Search for the cell housing the specified text and yield its (X, Y) center coordinate. 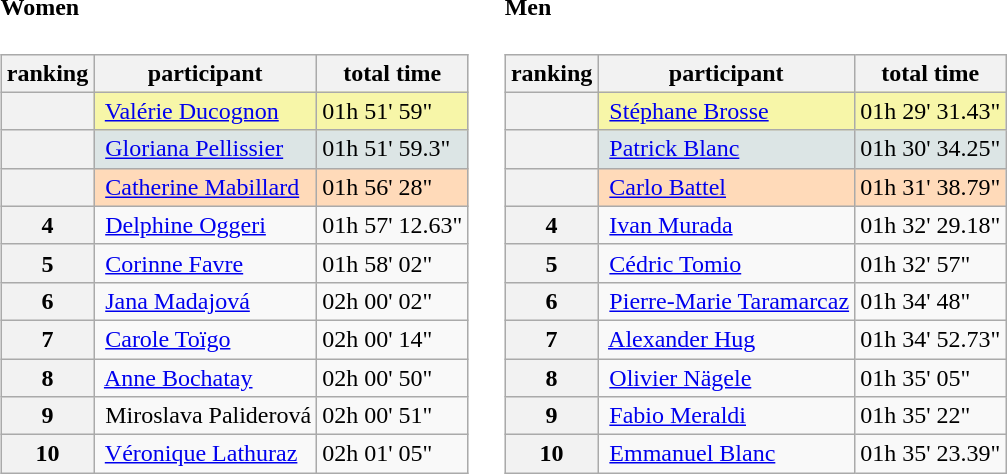
Jana Madajová (206, 301)
Catherine Mabillard (206, 187)
01h 35' 22" (930, 416)
01h 35' 05" (930, 378)
Patrick Blanc (726, 149)
Alexander Hug (726, 339)
01h 31' 38.79" (930, 187)
Valérie Ducognon (206, 111)
Carlo Battel (726, 187)
Anne Bochatay (206, 378)
Ivan Murada (726, 225)
01h 32' 57" (930, 263)
Stéphane Brosse (726, 111)
Pierre-Marie Taramarcaz (726, 301)
Delphine Oggeri (206, 225)
Gloriana Pellissier (206, 149)
01h 51' 59.3" (392, 149)
01h 56' 28" (392, 187)
Véronique Lathuraz (206, 454)
02h 00' 14" (392, 339)
01h 57' 12.63" (392, 225)
Miroslava Paliderová (206, 416)
01h 51' 59" (392, 111)
Olivier Nägele (726, 378)
02h 00' 02" (392, 301)
01h 58' 02" (392, 263)
Corinne Favre (206, 263)
01h 29' 31.43" (930, 111)
Fabio Meraldi (726, 416)
Cédric Tomio (726, 263)
01h 35' 23.39" (930, 454)
01h 34' 52.73" (930, 339)
01h 30' 34.25" (930, 149)
Carole Toïgo (206, 339)
02h 00' 51" (392, 416)
02h 00' 50" (392, 378)
01h 32' 29.18" (930, 225)
01h 34' 48" (930, 301)
Emmanuel Blanc (726, 454)
02h 01' 05" (392, 454)
